Identify which cell holds the provided text, then report its (x, y) central coordinate. 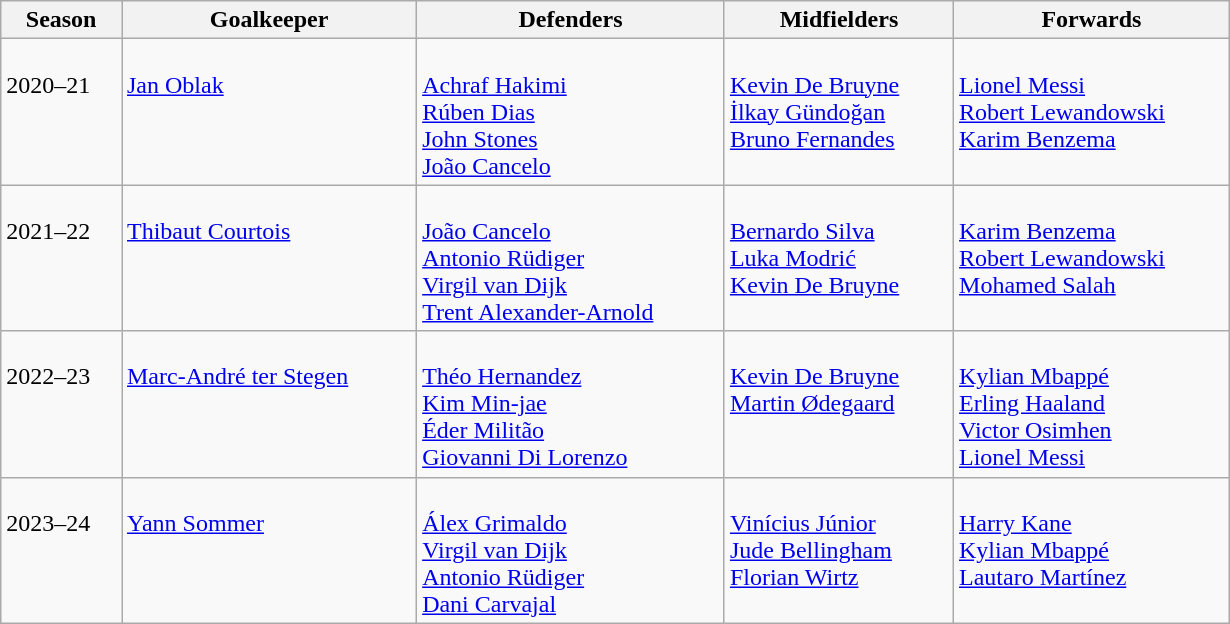
2022–23 (62, 404)
Defenders (571, 20)
Kevin De Bruyne İlkay Gündoğan Bruno Fernandes (838, 112)
Forwards (1092, 20)
Kylian Mbappé Erling Haaland Victor Osimhen Lionel Messi (1092, 404)
2021–22 (62, 258)
Karim Benzema Robert Lewandowski Mohamed Salah (1092, 258)
João Cancelo Antonio Rüdiger Virgil van Dijk Trent Alexander-Arnold (571, 258)
Kevin De Bruyne Martin Ødegaard (838, 404)
Théo Hernandez Kim Min-jae Éder Militão Giovanni Di Lorenzo (571, 404)
Lionel Messi Robert Lewandowski Karim Benzema (1092, 112)
2023–24 (62, 550)
Marc-André ter Stegen (270, 404)
Midfielders (838, 20)
2020–21 (62, 112)
Jan Oblak (270, 112)
Thibaut Courtois (270, 258)
Bernardo Silva Luka Modrić Kevin De Bruyne (838, 258)
Season (62, 20)
Harry Kane Kylian Mbappé Lautaro Martínez (1092, 550)
Achraf Hakimi Rúben Dias John Stones João Cancelo (571, 112)
Goalkeeper (270, 20)
Álex Grimaldo Virgil van Dijk Antonio Rüdiger Dani Carvajal (571, 550)
Vinícius Júnior Jude Bellingham Florian Wirtz (838, 550)
Yann Sommer (270, 550)
